Extract the [x, y] coordinate from the center of the cell holding the provided text.  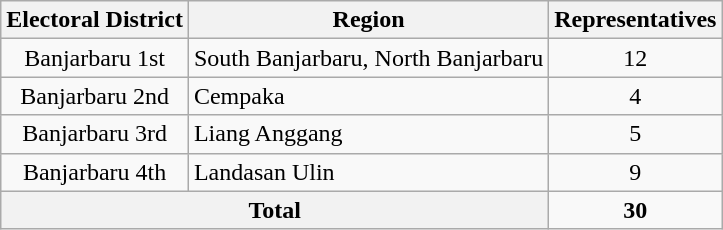
9 [636, 172]
4 [636, 96]
Banjarbaru 4th [95, 172]
Landasan Ulin [368, 172]
Total [275, 210]
Liang Anggang [368, 134]
Banjarbaru 2nd [95, 96]
Representatives [636, 20]
30 [636, 210]
Banjarbaru 1st [95, 58]
Cempaka [368, 96]
Region [368, 20]
Electoral District [95, 20]
5 [636, 134]
12 [636, 58]
Banjarbaru 3rd [95, 134]
South Banjarbaru, North Banjarbaru [368, 58]
